Search for the cell housing the specified text and yield its [x, y] center coordinate. 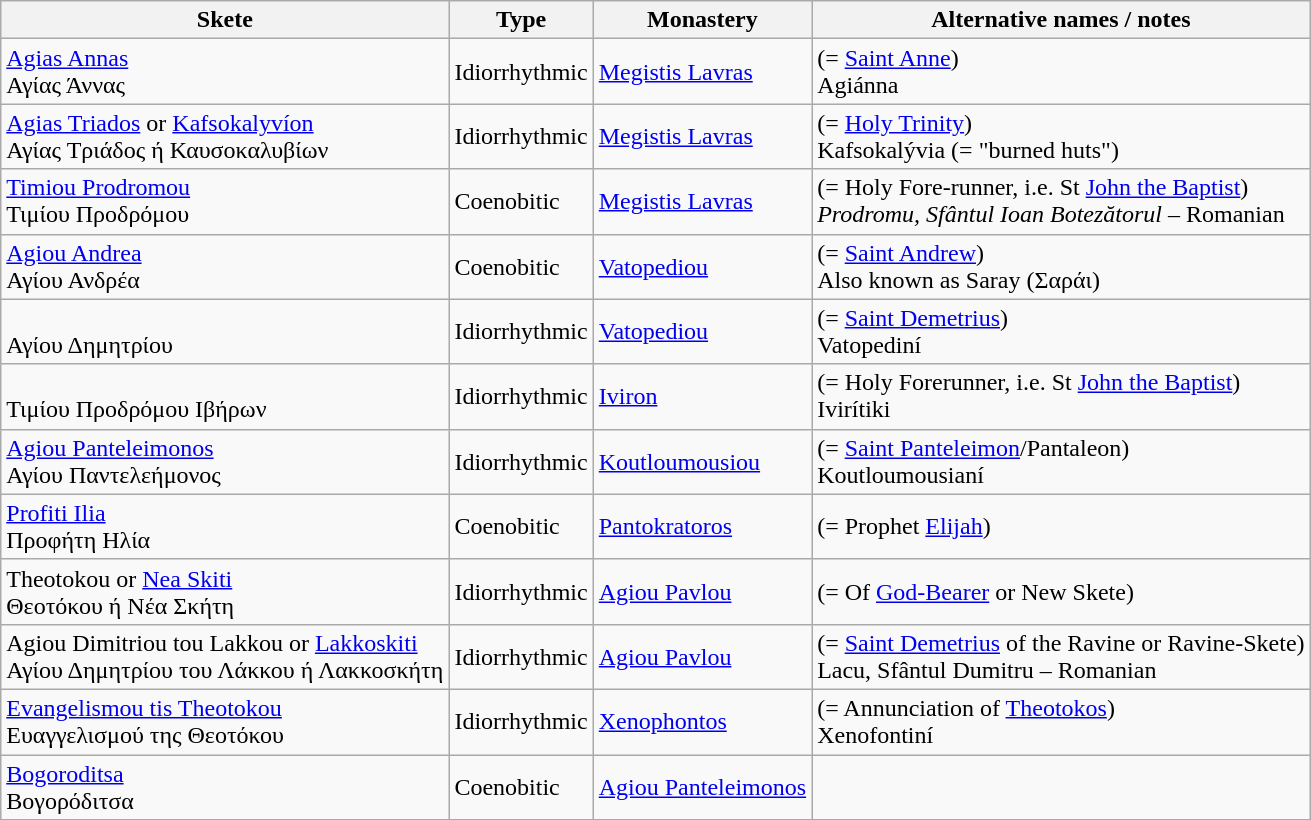
Profiti IliaΠροφήτη Ηλία [225, 526]
Agiou Dimitriou tou Lakkou or LakkoskitiΑγίου Δημητρίου του Λάκκου ή Λακκοσκήτη [225, 656]
(= Holy Forerunner, i.e. St John the Baptist)Ivirítiki [1061, 396]
(= Of God-Bearer or New Skete) [1061, 592]
Agias Triados or KafsokalyvíonΑγίας Τριάδος ή Καυσοκαλυβίων [225, 136]
(= Holy Fore-runner, i.e. St John the Baptist)Prodromu, Sfântul Ioan Botezătorul – Romanian [1061, 202]
Pantokratoros [702, 526]
BogoroditsaΒογορόδιτσα [225, 786]
Τιμίου Προδρόμου Ιβήρων [225, 396]
Agiou Panteleimonos [702, 786]
(= Saint Anne)Agiánna [1061, 72]
(= Saint Panteleimon/Pantaleon)Koutloumousianí [1061, 462]
Xenophontos [702, 722]
(= Saint Demetrius)Vatopediní [1061, 332]
Αγίου Δημητρίου [225, 332]
Evangelismou tis TheotokouΕυαγγελισμού της Θεοτόκου [225, 722]
Koutloumousiou [702, 462]
Agias AnnasΑγίας Άννας [225, 72]
Type [521, 20]
Agiou AndreaΑγίου Ανδρέα [225, 266]
Agiou PanteleimonosΑγίου Παντελεήμονος [225, 462]
Alternative names / notes [1061, 20]
Monastery [702, 20]
(= Saint Demetrius of the Ravine or Ravine-Skete)Lacu, Sfântul Dumitru – Romanian [1061, 656]
(= Annunciation of Theotokos)Xenofontiní [1061, 722]
Skete [225, 20]
(= Saint Andrew)Also known as Saray (Σαράι) [1061, 266]
Timiou ProdromouΤιμίου Προδρόμου [225, 202]
Iviron [702, 396]
Theotokou or Nea SkitiΘεοτόκου ή Νέα Σκήτη [225, 592]
(= Holy Trinity)Kafsokalývia (= "burned huts") [1061, 136]
(= Prophet Elijah) [1061, 526]
